For the text-containing cell, return its midpoint in [X, Y] coordinate format. 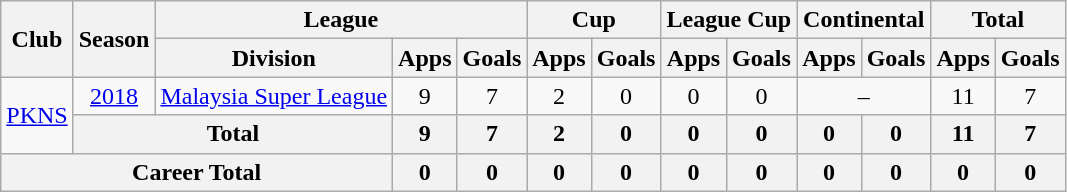
Division [274, 58]
2018 [114, 96]
Cup [594, 20]
PKNS [37, 115]
Career Total [197, 172]
League [341, 20]
– [864, 96]
Season [114, 39]
Continental [864, 20]
Club [37, 39]
Malaysia Super League [274, 96]
League Cup [729, 20]
